Return (x, y) of the center of cell containing provided text 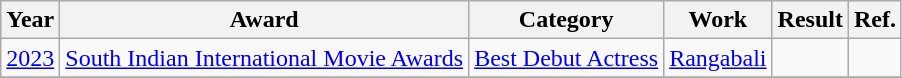
Best Debut Actress (566, 58)
Award (264, 20)
Work (718, 20)
South Indian International Movie Awards (264, 58)
Ref. (874, 20)
Category (566, 20)
Rangabali (718, 58)
Year (30, 20)
Result (810, 20)
2023 (30, 58)
